Return the (x, y) coordinate for the center point of the cell that contains the specified text.  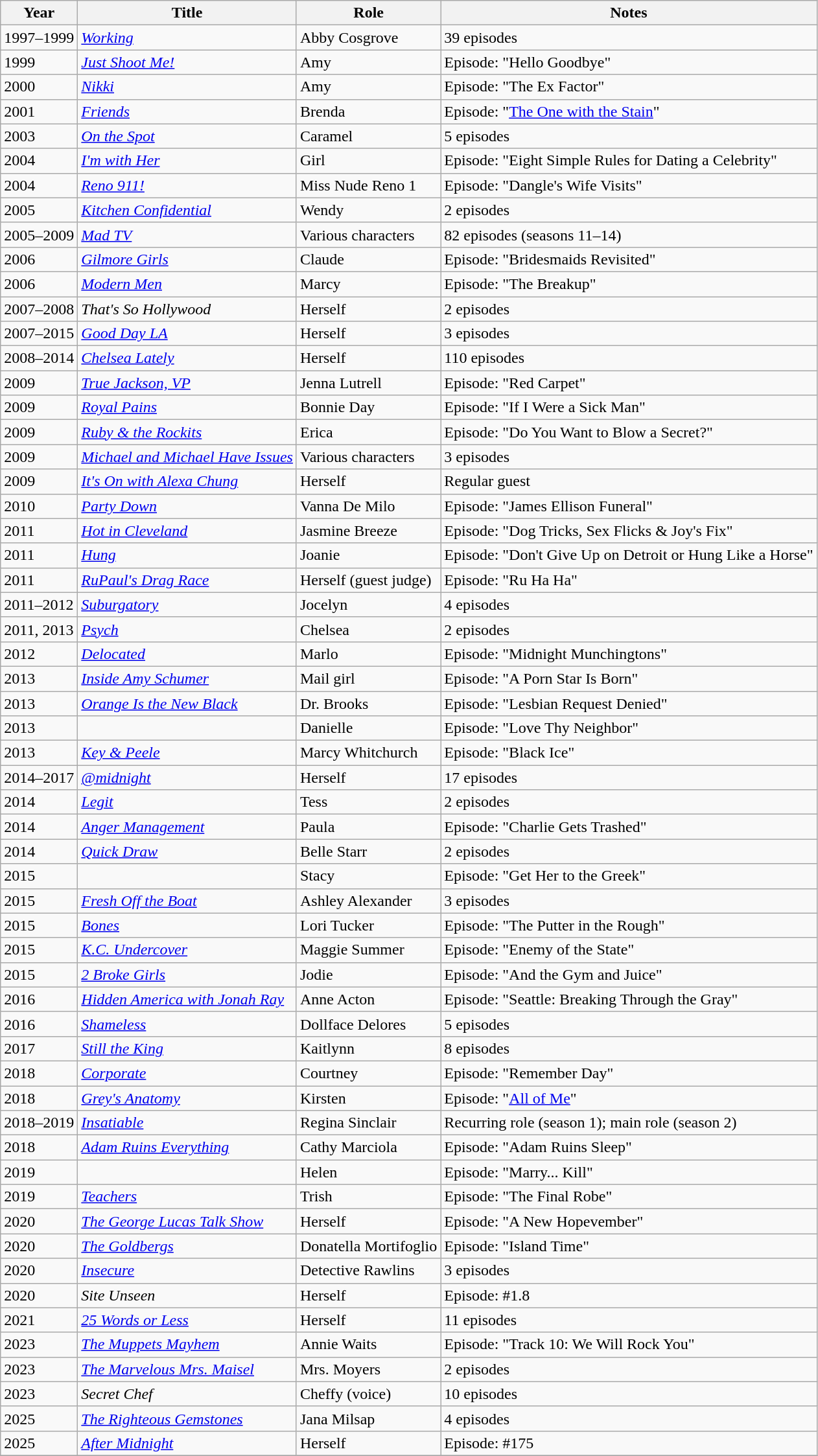
Site Unseen (187, 1295)
2007–2008 (39, 309)
The Muppets Mayhem (187, 1345)
True Jackson, VP (187, 383)
Episode: "The One with the Stain" (629, 111)
Michael and Michael Have Issues (187, 457)
Secret Chef (187, 1394)
Teachers (187, 1197)
2005–2009 (39, 235)
Notes (629, 13)
Fresh Off the Boat (187, 901)
Gilmore Girls (187, 259)
1999 (39, 62)
Bones (187, 925)
Inside Amy Schumer (187, 678)
Quick Draw (187, 851)
Ashley Alexander (368, 901)
Cathy Marciola (368, 1148)
That's So Hollywood (187, 309)
Courtney (368, 1073)
Miss Nude Reno 1 (368, 185)
Mrs. Moyers (368, 1369)
Episode: "Black Ice" (629, 753)
Party Down (187, 506)
Episode: "Dangle's Wife Visits" (629, 185)
2011–2012 (39, 605)
Friends (187, 111)
82 episodes (seasons 11–14) (629, 235)
Episode: "Track 10: We Will Rock You" (629, 1345)
2003 (39, 136)
The Goldbergs (187, 1246)
Episode: "Enemy of the State" (629, 950)
After Midnight (187, 1443)
Jasmine Breeze (368, 531)
Erica (368, 432)
Good Day LA (187, 334)
2010 (39, 506)
Jana Milsap (368, 1418)
Episode: "All of Me" (629, 1098)
Joanie (368, 555)
Still the King (187, 1048)
RuPaul's Drag Race (187, 580)
Shameless (187, 1024)
The George Lucas Talk Show (187, 1221)
Episode: "Charlie Gets Trashed" (629, 827)
2011, 2013 (39, 629)
Episode: "Island Time" (629, 1246)
39 episodes (629, 38)
Insecure (187, 1271)
Suburgatory (187, 605)
Detective Rawlins (368, 1271)
Episode: "The Ex Factor" (629, 87)
Hot in Cleveland (187, 531)
Episode: "Do You Want to Blow a Secret?" (629, 432)
Regular guest (629, 481)
Dollface Delores (368, 1024)
Episode: "Remember Day" (629, 1073)
Modern Men (187, 284)
Episode: "Adam Ruins Sleep" (629, 1148)
Episode: "If I Were a Sick Man" (629, 408)
2007–2015 (39, 334)
Just Shoot Me! (187, 62)
Reno 911! (187, 185)
I'm with Her (187, 161)
1997–1999 (39, 38)
Jodie (368, 975)
Jocelyn (368, 605)
Episode: "Red Carpet" (629, 383)
Episode: "Seattle: Breaking Through the Gray" (629, 999)
Episode: "Bridesmaids Revisited" (629, 259)
Abby Cosgrove (368, 38)
Working (187, 38)
Jenna Lutrell (368, 383)
Hidden America with Jonah Ray (187, 999)
@midnight (187, 778)
Vanna De Milo (368, 506)
Episode: "Don't Give Up on Detroit or Hung Like a Horse" (629, 555)
Paula (368, 827)
Lori Tucker (368, 925)
Bonnie Day (368, 408)
Tess (368, 802)
The Marvelous Mrs. Maisel (187, 1369)
Episode: "Dog Tricks, Sex Flicks & Joy's Fix" (629, 531)
Trish (368, 1197)
17 episodes (629, 778)
Episode: "James Ellison Funeral" (629, 506)
Marcy Whitchurch (368, 753)
8 episodes (629, 1048)
Title (187, 13)
2014–2017 (39, 778)
110 episodes (629, 358)
Delocated (187, 654)
It's On with Alexa Chung (187, 481)
Corporate (187, 1073)
2000 (39, 87)
Cheffy (voice) (368, 1394)
Belle Starr (368, 851)
Episode: "Love Thy Neighbor" (629, 728)
Episode: "Midnight Munchingtons" (629, 654)
Grey's Anatomy (187, 1098)
Regina Sinclair (368, 1123)
Wendy (368, 210)
Orange Is the New Black (187, 703)
Maggie Summer (368, 950)
Legit (187, 802)
Recurring role (season 1); main role (season 2) (629, 1123)
2018–2019 (39, 1123)
Marcy (368, 284)
Hung (187, 555)
Episode: "Ru Ha Ha" (629, 580)
2012 (39, 654)
Episode: "And the Gym and Juice" (629, 975)
Episode: #1.8 (629, 1295)
Dr. Brooks (368, 703)
Episode: "A New Hopevember" (629, 1221)
Episode: "Lesbian Request Denied" (629, 703)
Role (368, 13)
Episode: #175 (629, 1443)
Adam Ruins Everything (187, 1148)
2017 (39, 1048)
Chelsea Lately (187, 358)
Herself (guest judge) (368, 580)
Episode: "Eight Simple Rules for Dating a Celebrity" (629, 161)
10 episodes (629, 1394)
Episode: "Get Her to the Greek" (629, 876)
Marlo (368, 654)
K.C. Undercover (187, 950)
Kitchen Confidential (187, 210)
Anne Acton (368, 999)
Anger Management (187, 827)
2005 (39, 210)
25 Words or Less (187, 1320)
Claude (368, 259)
The Righteous Gemstones (187, 1418)
Nikki (187, 87)
Episode: "A Porn Star Is Born" (629, 678)
Mail girl (368, 678)
Kaitlynn (368, 1048)
Episode: "Hello Goodbye" (629, 62)
Episode: "The Breakup" (629, 284)
Chelsea (368, 629)
2021 (39, 1320)
11 episodes (629, 1320)
2001 (39, 111)
Royal Pains (187, 408)
Danielle (368, 728)
Brenda (368, 111)
Caramel (368, 136)
On the Spot (187, 136)
Donatella Mortifoglio (368, 1246)
Episode: "The Final Robe" (629, 1197)
Episode: "Marry... Kill" (629, 1172)
Mad TV (187, 235)
Psych (187, 629)
Girl (368, 161)
Ruby & the Rockits (187, 432)
Insatiable (187, 1123)
Episode: "The Putter in the Rough" (629, 925)
2 Broke Girls (187, 975)
Helen (368, 1172)
Key & Peele (187, 753)
Stacy (368, 876)
Annie Waits (368, 1345)
Year (39, 13)
2008–2014 (39, 358)
Kirsten (368, 1098)
